Provide the (x, y) coordinate of the cell's center where the given text is located.  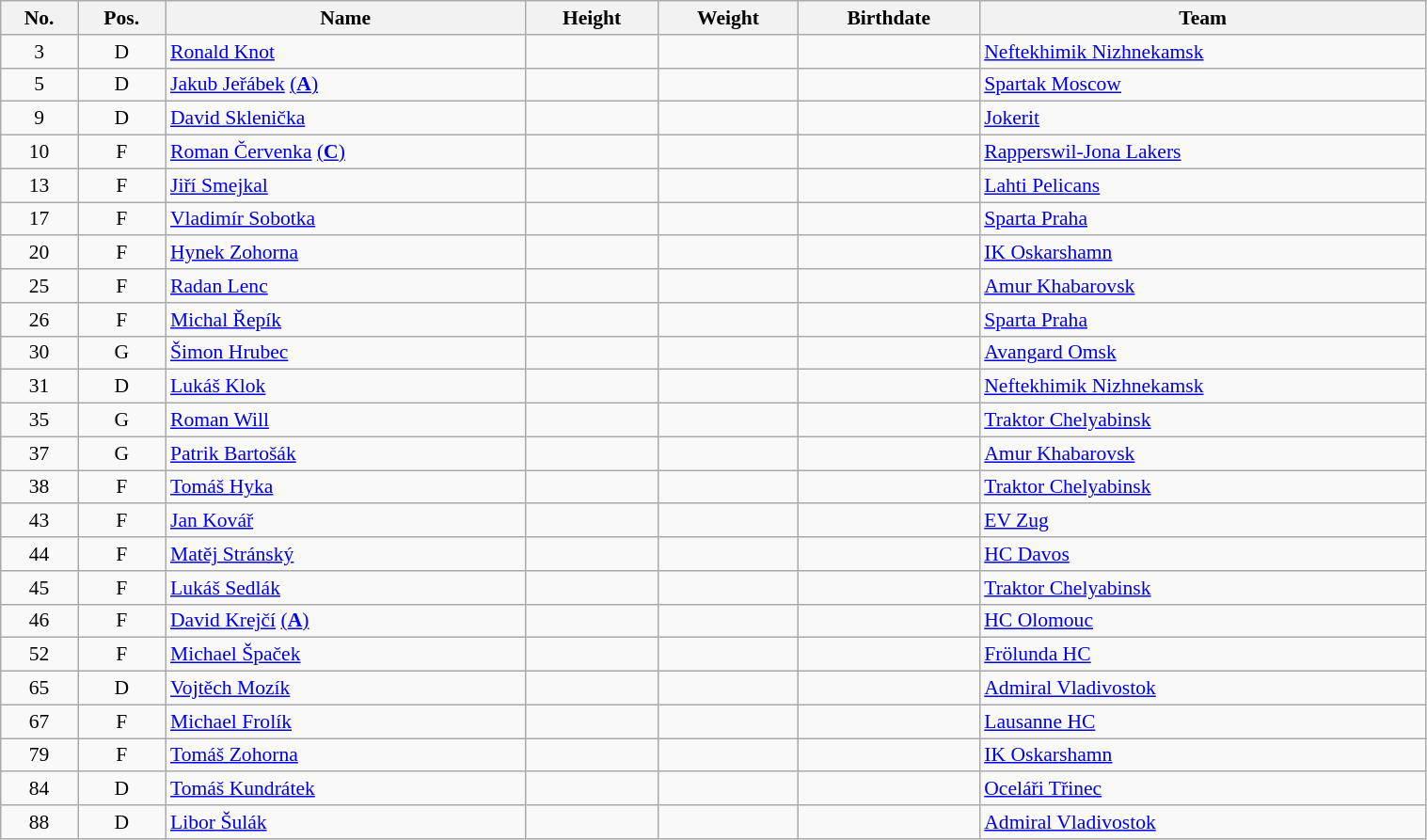
Frölunda HC (1202, 655)
Vladimír Sobotka (345, 219)
EV Zug (1202, 521)
Tomáš Hyka (345, 487)
David Sklenička (345, 119)
No. (40, 18)
Jiří Smejkal (345, 185)
Michal Řepík (345, 320)
Michael Frolík (345, 721)
37 (40, 453)
84 (40, 789)
79 (40, 755)
Roman Červenka (C) (345, 152)
Weight (728, 18)
Tomáš Kundrátek (345, 789)
30 (40, 353)
65 (40, 689)
Vojtěch Mozík (345, 689)
10 (40, 152)
Lausanne HC (1202, 721)
Roman Will (345, 420)
Rapperswil-Jona Lakers (1202, 152)
Radan Lenc (345, 286)
Jokerit (1202, 119)
31 (40, 387)
5 (40, 85)
Michael Špaček (345, 655)
David Krejčí (A) (345, 621)
35 (40, 420)
43 (40, 521)
Tomáš Zohorna (345, 755)
38 (40, 487)
52 (40, 655)
13 (40, 185)
44 (40, 554)
46 (40, 621)
Height (591, 18)
Patrik Bartošák (345, 453)
9 (40, 119)
20 (40, 253)
3 (40, 52)
Libor Šulák (345, 822)
Lukáš Sedlák (345, 588)
Ronald Knot (345, 52)
Avangard Omsk (1202, 353)
HC Davos (1202, 554)
Lukáš Klok (345, 387)
Hynek Zohorna (345, 253)
Team (1202, 18)
Matěj Stránský (345, 554)
Lahti Pelicans (1202, 185)
67 (40, 721)
Spartak Moscow (1202, 85)
Pos. (120, 18)
Name (345, 18)
88 (40, 822)
17 (40, 219)
Šimon Hrubec (345, 353)
Jakub Jeřábek (A) (345, 85)
Oceláři Třinec (1202, 789)
Jan Kovář (345, 521)
HC Olomouc (1202, 621)
45 (40, 588)
26 (40, 320)
Birthdate (888, 18)
25 (40, 286)
